Identify which cell holds the provided text, then report its (X, Y) central coordinate. 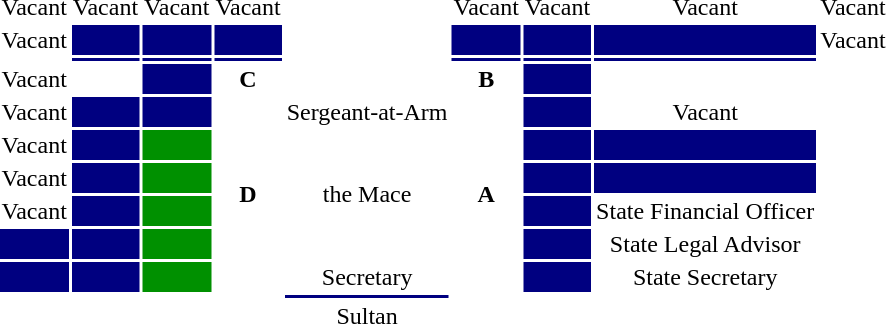
B (486, 79)
D (248, 194)
the Mace (367, 194)
State Legal Advisor (706, 244)
State Secretary (706, 277)
C (248, 79)
State Financial Officer (706, 211)
Sergeant-at-Arm (367, 112)
Secretary (367, 277)
A (486, 194)
